Provide the [X, Y] coordinate of the cell's center where the given text is located.  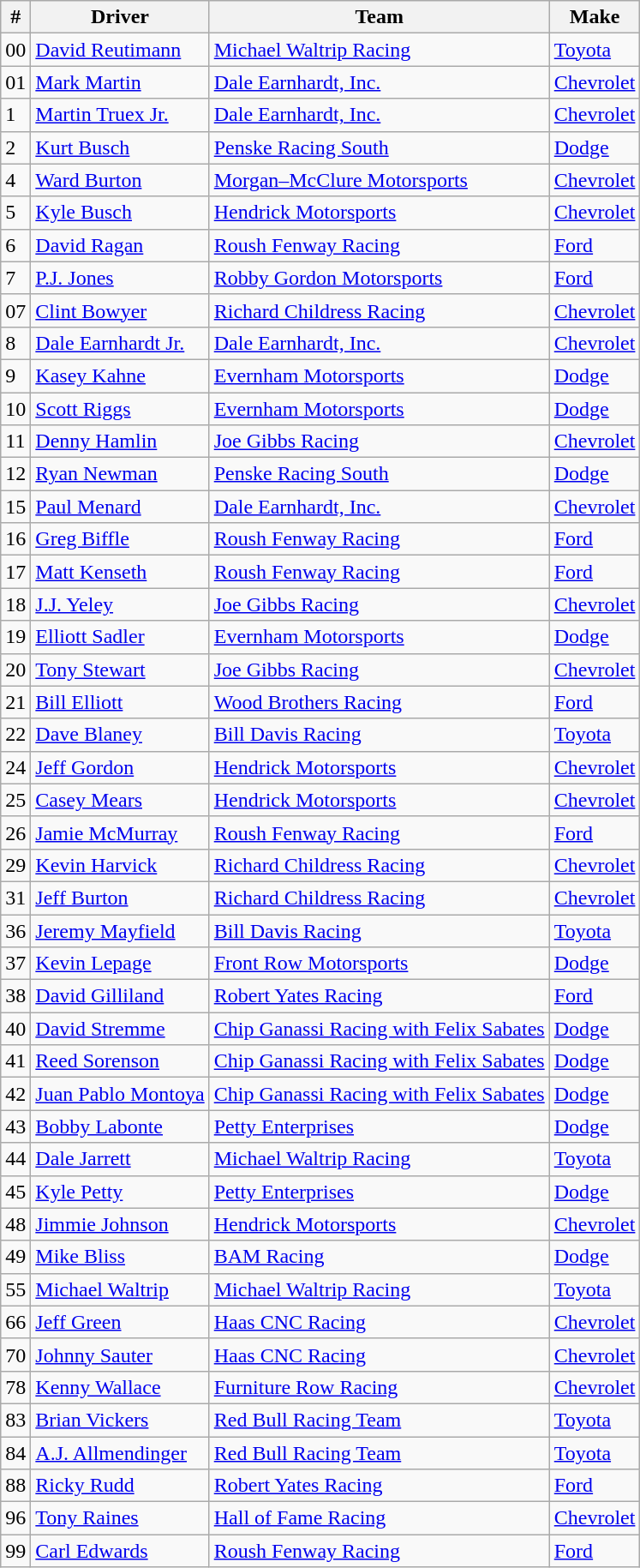
40 [15, 1029]
00 [15, 50]
29 [15, 865]
26 [15, 832]
Hall of Fame Racing [379, 1518]
Make [595, 17]
Jeremy Mayfield [120, 930]
45 [15, 1192]
12 [15, 474]
Jimmie Johnson [120, 1224]
Wood Brothers Racing [379, 702]
19 [15, 637]
# [15, 17]
Team [379, 17]
Greg Biffle [120, 539]
Morgan–McClure Motorsports [379, 180]
Bill Elliott [120, 702]
Juan Pablo Montoya [120, 1094]
Reed Sorenson [120, 1061]
Tony Raines [120, 1518]
9 [15, 375]
Brian Vickers [120, 1420]
Furniture Row Racing [379, 1387]
16 [15, 539]
Kevin Lepage [120, 964]
David Reutimann [120, 50]
Jeff Green [120, 1322]
41 [15, 1061]
Kevin Harvick [120, 865]
David Ragan [120, 245]
49 [15, 1257]
Kyle Petty [120, 1192]
15 [15, 507]
Carl Edwards [120, 1551]
Michael Waltrip [120, 1289]
17 [15, 572]
66 [15, 1322]
Casey Mears [120, 800]
P.J. Jones [120, 278]
Dale Jarrett [120, 1159]
Dave Blaney [120, 735]
Scott Riggs [120, 409]
5 [15, 213]
Jeff Burton [120, 898]
Clint Bowyer [120, 310]
Martin Truex Jr. [120, 115]
24 [15, 767]
38 [15, 996]
Dale Earnhardt Jr. [120, 343]
A.J. Allmendinger [120, 1453]
83 [15, 1420]
Mark Martin [120, 82]
Mike Bliss [120, 1257]
78 [15, 1387]
18 [15, 604]
Matt Kenseth [120, 572]
48 [15, 1224]
43 [15, 1126]
22 [15, 735]
Tony Stewart [120, 670]
21 [15, 702]
Jeff Gordon [120, 767]
2 [15, 147]
01 [15, 82]
Driver [120, 17]
36 [15, 930]
31 [15, 898]
11 [15, 442]
Robby Gordon Motorsports [379, 278]
4 [15, 180]
96 [15, 1518]
70 [15, 1355]
Denny Hamlin [120, 442]
Kurt Busch [120, 147]
99 [15, 1551]
Bobby Labonte [120, 1126]
BAM Racing [379, 1257]
20 [15, 670]
25 [15, 800]
7 [15, 278]
Jamie McMurray [120, 832]
88 [15, 1486]
Ryan Newman [120, 474]
42 [15, 1094]
Elliott Sadler [120, 637]
Kasey Kahne [120, 375]
Paul Menard [120, 507]
8 [15, 343]
44 [15, 1159]
84 [15, 1453]
07 [15, 310]
David Gilliland [120, 996]
Ward Burton [120, 180]
Johnny Sauter [120, 1355]
Front Row Motorsports [379, 964]
J.J. Yeley [120, 604]
Kenny Wallace [120, 1387]
37 [15, 964]
David Stremme [120, 1029]
10 [15, 409]
6 [15, 245]
Kyle Busch [120, 213]
Ricky Rudd [120, 1486]
55 [15, 1289]
1 [15, 115]
